Extract the [x, y] coordinate from the center of the cell holding the provided text.  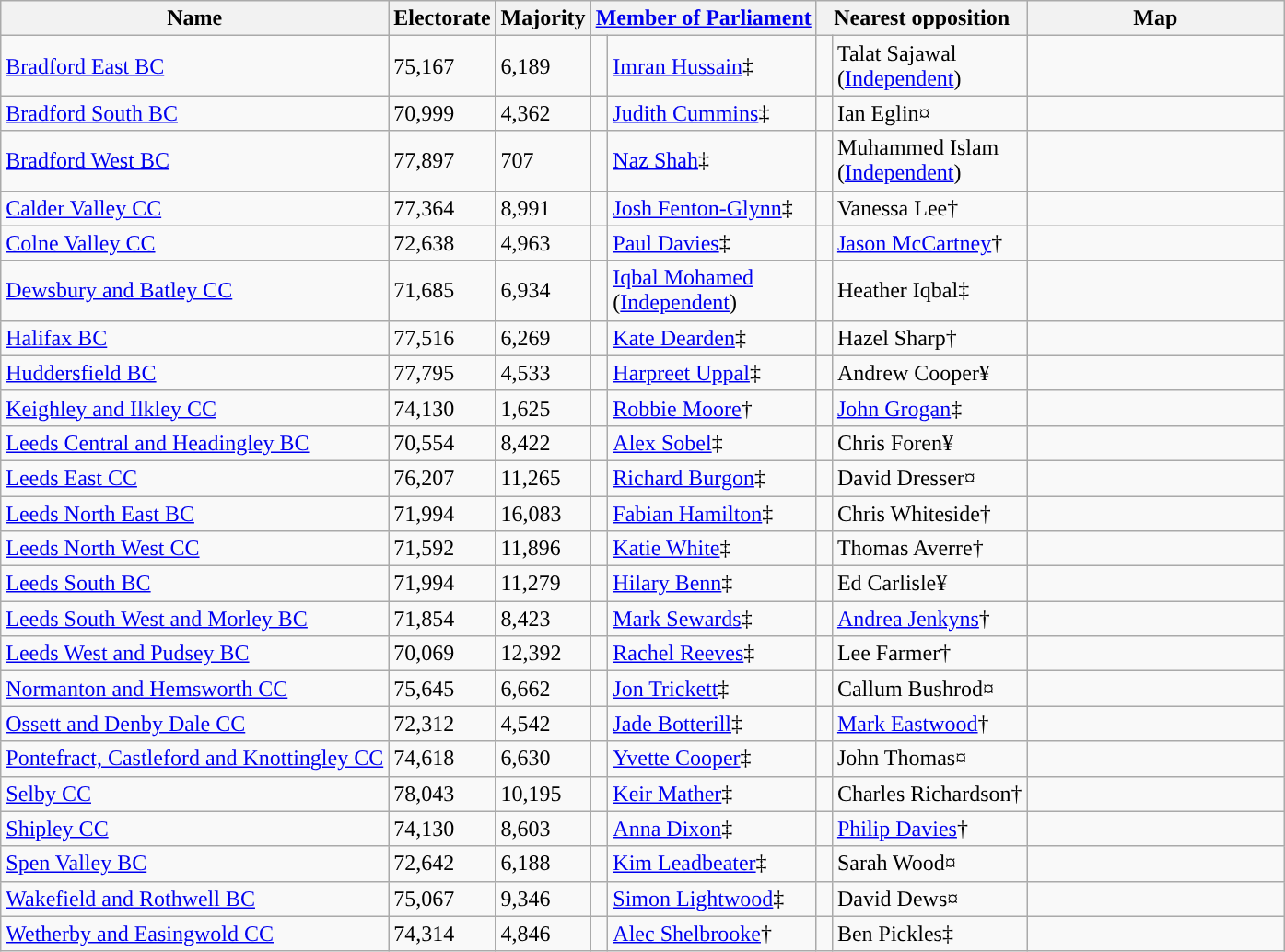
Andrea Jenkyns† [929, 619]
Richard Burgon‡ [712, 478]
10,195 [543, 794]
Ossett and Denby Dale CC [195, 724]
Chris Foren¥ [929, 443]
Name [195, 18]
76,207 [442, 478]
74,618 [442, 759]
Bradford West BC [195, 160]
16,083 [543, 513]
David Dews¤ [929, 899]
Robbie Moore† [712, 408]
9,346 [543, 899]
6,934 [543, 291]
Thomas Averre† [929, 549]
1,625 [543, 408]
Naz Shah‡ [712, 160]
Sarah Wood¤ [929, 864]
Bradford East BC [195, 66]
Imran Hussain‡ [712, 66]
Map [1155, 18]
Mark Sewards‡ [712, 619]
75,645 [442, 689]
72,642 [442, 864]
Mark Eastwood† [929, 724]
Calder Valley CC [195, 208]
Talat Sajawal(Independent) [929, 66]
Leeds East CC [195, 478]
Pontefract, Castleford and Knottingley CC [195, 759]
Normanton and Hemsworth CC [195, 689]
4,846 [543, 934]
Keighley and Ilkley CC [195, 408]
Halifax BC [195, 338]
Simon Lightwood‡ [712, 899]
75,067 [442, 899]
77,516 [442, 338]
4,963 [543, 243]
Bradford South BC [195, 113]
Fabian Hamilton‡ [712, 513]
Shipley CC [195, 829]
Member of Parliament [704, 18]
Ian Eglin¤ [929, 113]
8,423 [543, 619]
12,392 [543, 654]
Katie White‡ [712, 549]
Alec Shelbrooke† [712, 934]
Lee Farmer† [929, 654]
70,554 [442, 443]
77,897 [442, 160]
Leeds North East BC [195, 513]
707 [543, 160]
Hazel Sharp† [929, 338]
Jon Trickett‡ [712, 689]
4,362 [543, 113]
Kim Leadbeater‡ [712, 864]
Majority [543, 18]
Paul Davies‡ [712, 243]
72,312 [442, 724]
8,991 [543, 208]
71,685 [442, 291]
6,188 [543, 864]
71,854 [442, 619]
11,265 [543, 478]
Leeds West and Pudsey BC [195, 654]
Jason McCartney† [929, 243]
Keir Mather‡ [712, 794]
Leeds South BC [195, 584]
Wakefield and Rothwell BC [195, 899]
Philip Davies† [929, 829]
70,069 [442, 654]
78,043 [442, 794]
Kate Dearden‡ [712, 338]
4,533 [543, 373]
Leeds South West and Morley BC [195, 619]
Hilary Benn‡ [712, 584]
Judith Cummins‡ [712, 113]
6,189 [543, 66]
Spen Valley BC [195, 864]
75,167 [442, 66]
74,314 [442, 934]
John Grogan‡ [929, 408]
8,422 [543, 443]
Anna Dixon‡ [712, 829]
70,999 [442, 113]
Huddersfield BC [195, 373]
77,364 [442, 208]
Electorate [442, 18]
Ed Carlisle¥ [929, 584]
Rachel Reeves‡ [712, 654]
Jade Botterill‡ [712, 724]
8,603 [543, 829]
6,662 [543, 689]
71,592 [442, 549]
John Thomas¤ [929, 759]
6,269 [543, 338]
Charles Richardson† [929, 794]
77,795 [442, 373]
Andrew Cooper¥ [929, 373]
Heather Iqbal‡ [929, 291]
Wetherby and Easingwold CC [195, 934]
Harpreet Uppal‡ [712, 373]
Chris Whiteside† [929, 513]
4,542 [543, 724]
Colne Valley CC [195, 243]
Callum Bushrod¤ [929, 689]
Iqbal Mohamed(Independent) [712, 291]
Muhammed Islam(Independent) [929, 160]
Selby CC [195, 794]
David Dresser¤ [929, 478]
Nearest opposition [921, 18]
72,638 [442, 243]
Dewsbury and Batley CC [195, 291]
Yvette Cooper‡ [712, 759]
11,279 [543, 584]
Vanessa Lee† [929, 208]
Leeds North West CC [195, 549]
Ben Pickles‡ [929, 934]
Josh Fenton-Glynn‡ [712, 208]
11,896 [543, 549]
Alex Sobel‡ [712, 443]
6,630 [543, 759]
Leeds Central and Headingley BC [195, 443]
